From the cell containing the given text, extract its center point as [X, Y] coordinate. 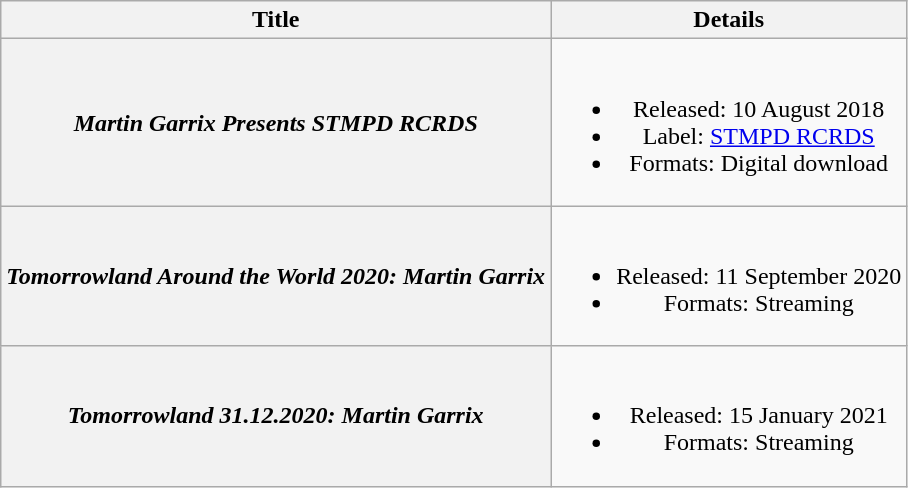
Tomorrowland Around the World 2020: Martin Garrix [276, 276]
Released: 10 August 2018Label: STMPD RCRDSFormats: Digital download [729, 122]
Martin Garrix Presents STMPD RCRDS [276, 122]
Tomorrowland 31.12.2020: Martin Garrix [276, 416]
Released: 11 September 2020Formats: Streaming [729, 276]
Title [276, 20]
Details [729, 20]
Released: 15 January 2021Formats: Streaming [729, 416]
